Return the (x, y) coordinate for the center point of the cell that contains the specified text.  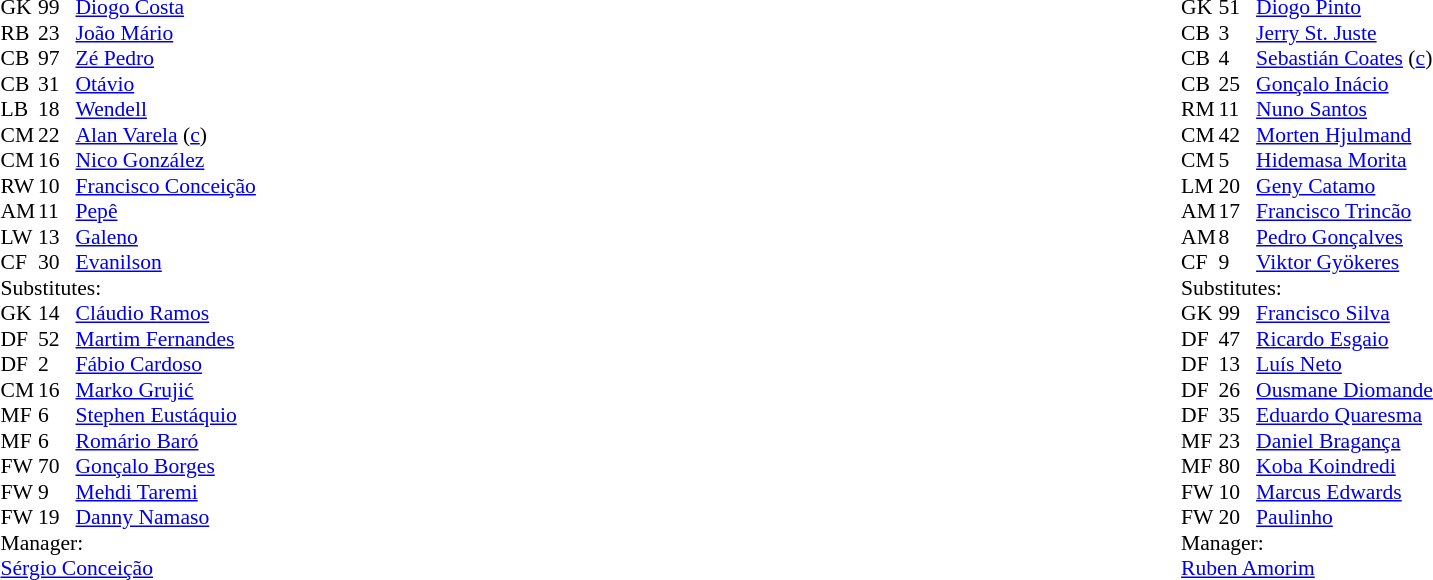
LB (19, 109)
25 (1238, 84)
Marko Grujić (188, 390)
31 (57, 84)
30 (57, 263)
Zé Pedro (188, 59)
RM (1200, 109)
Alan Varela (c) (188, 135)
Cláudio Ramos (188, 313)
Manager: (150, 543)
Galeno (188, 237)
Wendell (188, 109)
Gonçalo Borges (188, 467)
70 (57, 467)
Mehdi Taremi (188, 492)
RW (19, 186)
Substitutes: (150, 288)
18 (57, 109)
Stephen Eustáquio (188, 415)
Evanilson (188, 263)
5 (1238, 161)
17 (1238, 211)
97 (57, 59)
4 (1238, 59)
35 (1238, 415)
52 (57, 339)
Romário Baró (188, 441)
Pepê (188, 211)
LW (19, 237)
80 (1238, 467)
Danny Namaso (188, 517)
2 (57, 365)
99 (1238, 313)
3 (1238, 33)
RB (19, 33)
8 (1238, 237)
LM (1200, 186)
26 (1238, 390)
Francisco Conceição (188, 186)
Otávio (188, 84)
João Mário (188, 33)
14 (57, 313)
Fábio Cardoso (188, 365)
19 (57, 517)
47 (1238, 339)
Martim Fernandes (188, 339)
42 (1238, 135)
Nico González (188, 161)
22 (57, 135)
